Provide the (X, Y) coordinate of the cell's center where the given text is located.  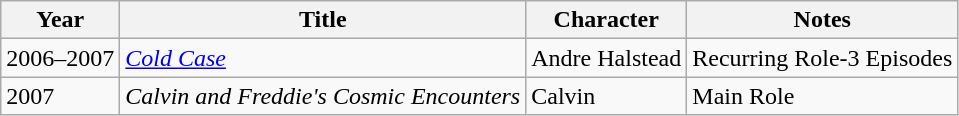
Title (323, 20)
Andre Halstead (606, 58)
Character (606, 20)
2007 (60, 96)
Calvin and Freddie's Cosmic Encounters (323, 96)
Notes (822, 20)
2006–2007 (60, 58)
Calvin (606, 96)
Main Role (822, 96)
Year (60, 20)
Cold Case (323, 58)
Recurring Role-3 Episodes (822, 58)
